Find where the given text appears and provide that cell's center as (X, Y) coordinate. 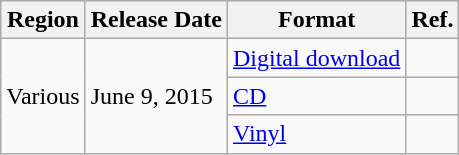
Vinyl (316, 134)
Region (43, 20)
Release Date (156, 20)
Ref. (432, 20)
Various (43, 96)
Digital download (316, 58)
June 9, 2015 (156, 96)
Format (316, 20)
CD (316, 96)
